Locate the cell with the specified text and output its (X, Y) center coordinate. 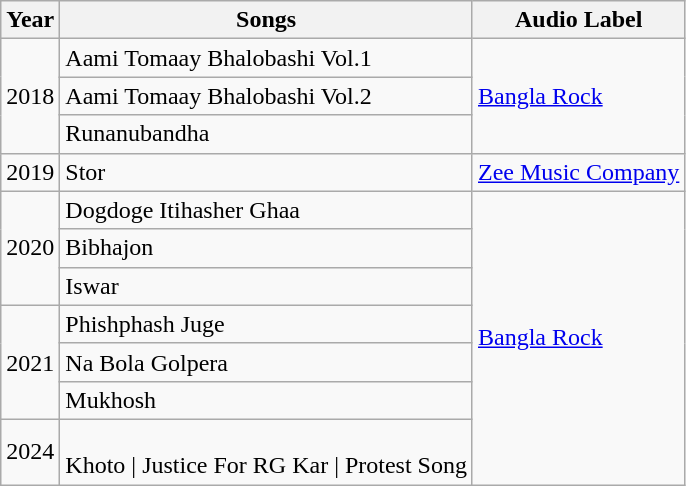
Year (30, 20)
Dogdoge Itihasher Ghaa (266, 210)
Bibhajon (266, 248)
2018 (30, 96)
Stor (266, 172)
Phishphash Juge (266, 324)
Iswar (266, 286)
Aami Tomaay Bhalobashi Vol.2 (266, 96)
2024 (30, 452)
Runanubandha (266, 134)
Mukhosh (266, 400)
Khoto | Justice For RG Kar | Protest Song (266, 452)
Aami Tomaay Bhalobashi Vol.1 (266, 58)
Na Bola Golpera (266, 362)
2020 (30, 248)
Songs (266, 20)
2021 (30, 362)
Audio Label (578, 20)
2019 (30, 172)
Zee Music Company (578, 172)
